Output the (x, y) coordinate of the center of the cell containing the given text.  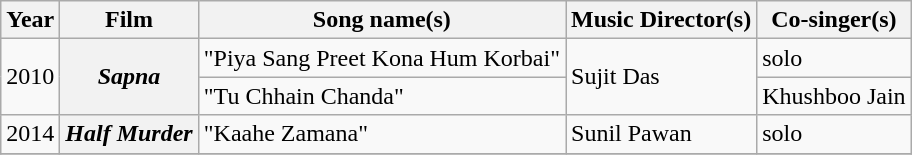
Sunil Pawan (662, 134)
"Tu Chhain Chanda" (382, 96)
2014 (30, 134)
Song name(s) (382, 20)
Co-singer(s) (834, 20)
2010 (30, 77)
"Kaahe Zamana" (382, 134)
Sujit Das (662, 77)
"Piya Sang Preet Kona Hum Korbai" (382, 58)
Half Murder (129, 134)
Film (129, 20)
Year (30, 20)
Sapna (129, 77)
Khushboo Jain (834, 96)
Music Director(s) (662, 20)
